Extract the [X, Y] coordinate from the center of the cell holding the provided text.  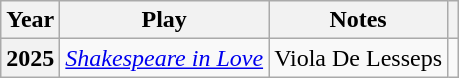
Viola De Lesseps [358, 58]
Shakespeare in Love [164, 58]
2025 [30, 58]
Play [164, 20]
Year [30, 20]
Notes [358, 20]
